Determine the (x, y) coordinate at the center of the cell enclosing the given text.  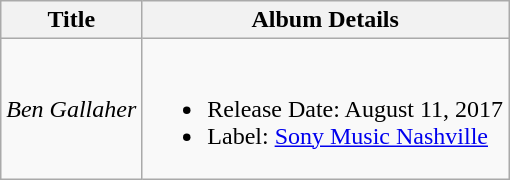
Album Details (326, 20)
Title (72, 20)
Release Date: August 11, 2017Label: Sony Music Nashville (326, 109)
Ben Gallaher (72, 109)
